Find where the given text appears and provide that cell's center as [X, Y] coordinate. 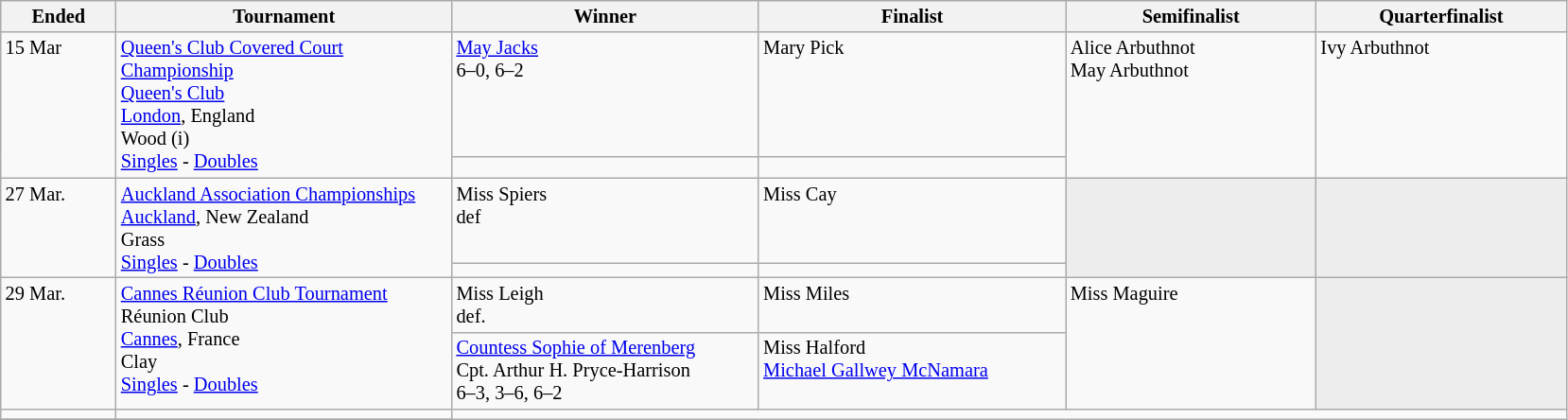
Miss Cay [912, 220]
Quarterfinalist [1441, 16]
Queen's Club Covered Court ChampionshipQueen's ClubLondon, EnglandWood (i)Singles - Doubles [284, 105]
Ended [59, 16]
Cannes Réunion Club TournamentRéunion ClubCannes, FranceClaySingles - Doubles [284, 342]
Auckland Association ChampionshipsAuckland, New ZealandGrassSingles - Doubles [284, 228]
Finalist [912, 16]
Miss Miles [912, 305]
Tournament [284, 16]
Semifinalist [1192, 16]
Miss Spiersdef [605, 220]
Miss Leighdef. [605, 305]
May Jacks6–0, 6–2 [605, 95]
29 Mar. [59, 342]
Miss Halford Michael Gallwey McNamara [912, 371]
Winner [605, 16]
15 Mar [59, 105]
Miss Maguire [1192, 342]
Alice Arbuthnot May Arbuthnot [1192, 105]
Countess Sophie of Merenberg Cpt. Arthur H. Pryce-Harrison6–3, 3–6, 6–2 [605, 371]
27 Mar. [59, 228]
Mary Pick [912, 95]
Ivy Arbuthnot [1441, 105]
